Return (x, y) of the center of cell containing provided text 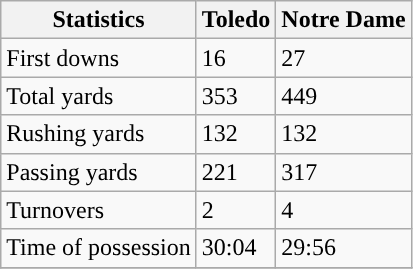
2 (236, 210)
Notre Dame (344, 20)
Turnovers (99, 210)
Total yards (99, 96)
4 (344, 210)
353 (236, 96)
317 (344, 172)
30:04 (236, 248)
First downs (99, 58)
221 (236, 172)
Time of possession (99, 248)
29:56 (344, 248)
449 (344, 96)
16 (236, 58)
Statistics (99, 20)
Passing yards (99, 172)
27 (344, 58)
Rushing yards (99, 134)
Toledo (236, 20)
